Return [x, y] of the center of cell containing provided text 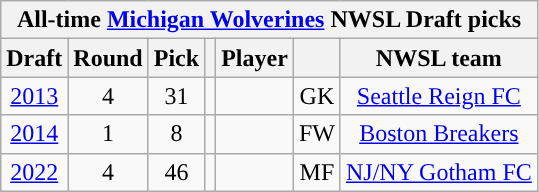
Seattle Reign FC [438, 96]
31 [176, 96]
Pick [176, 58]
Player [255, 58]
8 [176, 134]
2022 [34, 172]
GK [316, 96]
NWSL team [438, 58]
1 [108, 134]
2014 [34, 134]
FW [316, 134]
2013 [34, 96]
NJ/NY Gotham FC [438, 172]
All-time Michigan Wolverines NWSL Draft picks [270, 20]
Round [108, 58]
Draft [34, 58]
Boston Breakers [438, 134]
46 [176, 172]
MF [316, 172]
